Determine the [X, Y] coordinate at the center of the cell enclosing the given text.  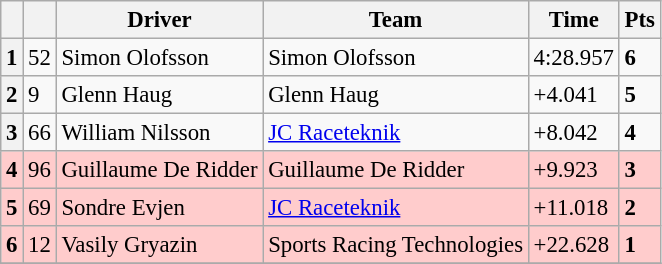
Pts [640, 20]
9 [40, 95]
Vasily Gryazin [160, 245]
+22.628 [574, 245]
69 [40, 208]
Time [574, 20]
12 [40, 245]
Driver [160, 20]
4:28.957 [574, 58]
Team [396, 20]
66 [40, 133]
William Nilsson [160, 133]
+11.018 [574, 208]
Sports Racing Technologies [396, 245]
+4.041 [574, 95]
+9.923 [574, 170]
+8.042 [574, 133]
Sondre Evjen [160, 208]
96 [40, 170]
52 [40, 58]
